Output the [x, y] coordinate of the center of the cell containing the given text.  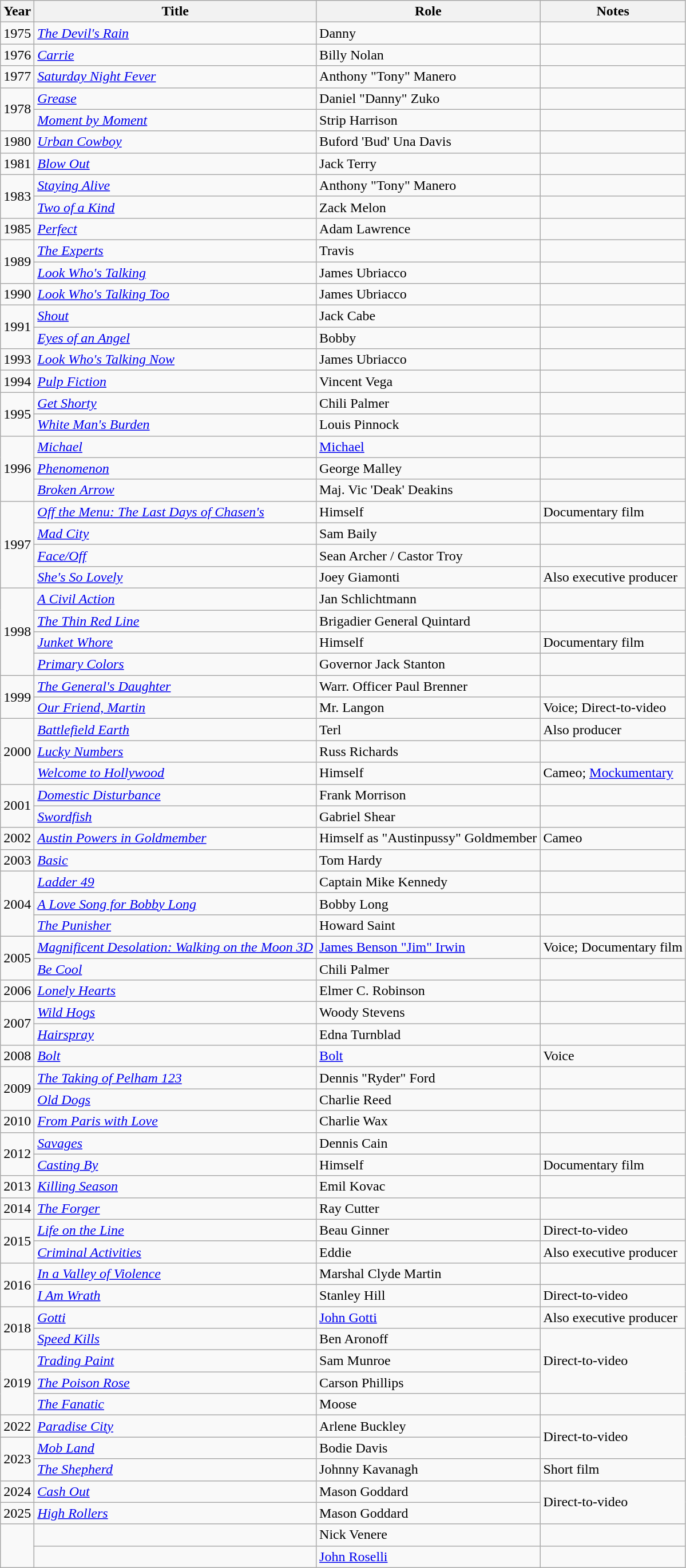
Emil Kovac [428, 1187]
Look Who's Talking Too [175, 295]
Billy Nolan [428, 55]
James Benson "Jim" Irwin [428, 947]
Jack Terry [428, 164]
Get Shorty [175, 403]
Shout [175, 316]
2018 [17, 1328]
Woody Stevens [428, 1013]
Short film [613, 1470]
Daniel "Danny" Zuko [428, 98]
Austin Powers in Goldmember [175, 838]
2002 [17, 838]
1995 [17, 414]
Ben Aronoff [428, 1339]
Gabriel Shear [428, 817]
1990 [17, 295]
Year [17, 11]
Grease [175, 98]
A Love Song for Bobby Long [175, 904]
Basic [175, 860]
2013 [17, 1187]
Zack Melon [428, 207]
1981 [17, 164]
Governor Jack Stanton [428, 664]
The Poison Rose [175, 1383]
2023 [17, 1459]
Edna Turnblad [428, 1034]
Savages [175, 1143]
Phenomenon [175, 468]
Life on the Line [175, 1230]
Magnificent Desolation: Walking on the Moon 3D [175, 947]
1978 [17, 109]
Bobby [428, 338]
2005 [17, 958]
Vincent Vega [428, 381]
Maj. Vic 'Deak' Deakins [428, 490]
Sean Archer / Castor Troy [428, 555]
Warr. Officer Paul Brenner [428, 686]
2010 [17, 1121]
1983 [17, 196]
Cameo [613, 838]
I Am Wrath [175, 1295]
Voice; Direct-to-video [613, 708]
The Thin Red Line [175, 620]
Also producer [613, 730]
The General's Daughter [175, 686]
2019 [17, 1383]
Louis Pinnock [428, 425]
Staying Alive [175, 185]
1989 [17, 261]
2007 [17, 1024]
2004 [17, 904]
1994 [17, 381]
Speed Kills [175, 1339]
Dennis Cain [428, 1143]
Himself as "Austinpussy" Goldmember [428, 838]
1991 [17, 327]
Battlefield Earth [175, 730]
Voice [613, 1056]
Cameo; Mockumentary [613, 773]
The Fanatic [175, 1404]
Trading Paint [175, 1361]
Perfect [175, 229]
Carson Phillips [428, 1383]
High Rollers [175, 1513]
1996 [17, 468]
Be Cool [175, 969]
Carrie [175, 55]
Jack Cabe [428, 316]
Domestic Disturbance [175, 795]
1975 [17, 33]
Old Dogs [175, 1100]
Adam Lawrence [428, 229]
Notes [613, 11]
Welcome to Hollywood [175, 773]
Johnny Kavanagh [428, 1470]
Cash Out [175, 1491]
Mad City [175, 534]
Primary Colors [175, 664]
2001 [17, 806]
George Malley [428, 468]
1976 [17, 55]
The Shepherd [175, 1470]
John Gotti [428, 1317]
The Taking of Pelham 123 [175, 1078]
Bodie Davis [428, 1448]
2014 [17, 1208]
A Civil Action [175, 599]
2012 [17, 1154]
Moment by Moment [175, 120]
1980 [17, 142]
2003 [17, 860]
2015 [17, 1241]
Gotti [175, 1317]
Casting By [175, 1165]
Ray Cutter [428, 1208]
Nick Venere [428, 1535]
Look Who's Talking Now [175, 360]
Voice; Documentary film [613, 947]
From Paris with Love [175, 1121]
Off the Menu: The Last Days of Chasen's [175, 512]
Paradise City [175, 1426]
Russ Richards [428, 751]
The Devil's Rain [175, 33]
Travis [428, 250]
Buford 'Bud' Una Davis [428, 142]
Blow Out [175, 164]
Joey Giamonti [428, 577]
2008 [17, 1056]
1998 [17, 631]
The Experts [175, 250]
Tom Hardy [428, 860]
Sam Munroe [428, 1361]
1997 [17, 544]
Frank Morrison [428, 795]
Sam Baily [428, 534]
1993 [17, 360]
White Man's Burden [175, 425]
Swordfish [175, 817]
Danny [428, 33]
Broken Arrow [175, 490]
Brigadier General Quintard [428, 620]
She's So Lovely [175, 577]
Our Friend, Martin [175, 708]
Role [428, 11]
Elmer C. Robinson [428, 991]
Howard Saint [428, 925]
Moose [428, 1404]
2006 [17, 991]
Junket Whore [175, 643]
Captain Mike Kennedy [428, 882]
2016 [17, 1284]
Lonely Hearts [175, 991]
2025 [17, 1513]
Eyes of an Angel [175, 338]
Charlie Reed [428, 1100]
Two of a Kind [175, 207]
Saturday Night Fever [175, 77]
John Roselli [428, 1557]
2000 [17, 751]
Look Who's Talking [175, 273]
Killing Season [175, 1187]
Title [175, 11]
Beau Ginner [428, 1230]
Dennis "Ryder" Ford [428, 1078]
In a Valley of Violence [175, 1273]
2009 [17, 1089]
Charlie Wax [428, 1121]
Marshal Clyde Martin [428, 1273]
Mr. Langon [428, 708]
Lucky Numbers [175, 751]
Jan Schlichtmann [428, 599]
Wild Hogs [175, 1013]
Bobby Long [428, 904]
2022 [17, 1426]
Ladder 49 [175, 882]
Face/Off [175, 555]
Strip Harrison [428, 120]
The Forger [175, 1208]
Terl [428, 730]
Urban Cowboy [175, 142]
The Punisher [175, 925]
Criminal Activities [175, 1252]
Pulp Fiction [175, 381]
Mob Land [175, 1448]
1999 [17, 697]
Hairspray [175, 1034]
1985 [17, 229]
2024 [17, 1491]
1977 [17, 77]
Arlene Buckley [428, 1426]
Eddie [428, 1252]
Stanley Hill [428, 1295]
